Identify which cell holds the provided text, then report its (X, Y) central coordinate. 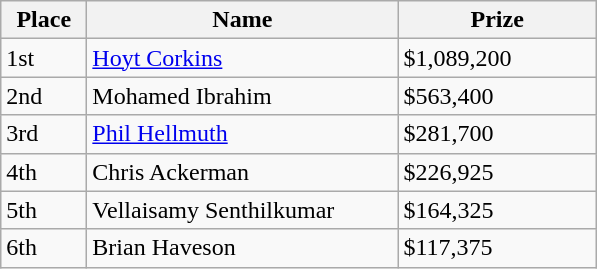
Prize (498, 20)
$281,700 (498, 134)
4th (44, 172)
$226,925 (498, 172)
1st (44, 58)
Brian Haveson (242, 248)
Name (242, 20)
Mohamed Ibrahim (242, 96)
$117,375 (498, 248)
Hoyt Corkins (242, 58)
Vellaisamy Senthilkumar (242, 210)
6th (44, 248)
$1,089,200 (498, 58)
Place (44, 20)
3rd (44, 134)
5th (44, 210)
Chris Ackerman (242, 172)
Phil Hellmuth (242, 134)
$563,400 (498, 96)
$164,325 (498, 210)
2nd (44, 96)
